Pinpoint the cell where the given text exists, returning its (x, y) midpoint coordinate. 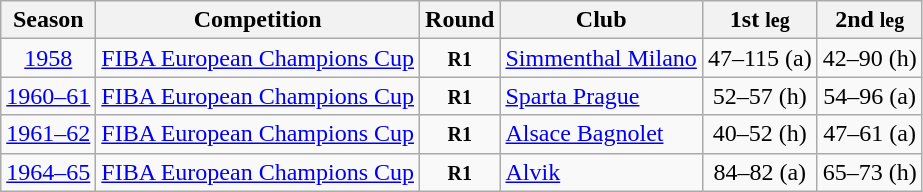
Club (601, 20)
Season (48, 20)
1960–61 (48, 96)
Sparta Prague (601, 96)
65–73 (h) (870, 172)
2nd leg (870, 20)
52–57 (h) (760, 96)
47–115 (a) (760, 58)
1958 (48, 58)
Competition (258, 20)
47–61 (a) (870, 134)
42–90 (h) (870, 58)
Alsace Bagnolet (601, 134)
Simmenthal Milano (601, 58)
1961–62 (48, 134)
84–82 (a) (760, 172)
54–96 (a) (870, 96)
1st leg (760, 20)
40–52 (h) (760, 134)
Alvik (601, 172)
Round (460, 20)
1964–65 (48, 172)
